Locate the cell with the specified text and output its (x, y) center coordinate. 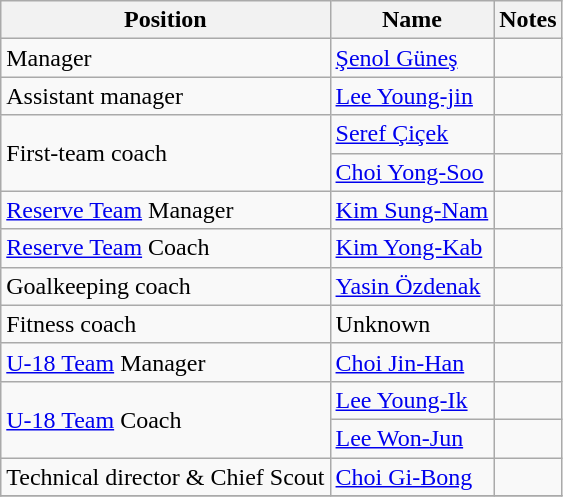
Position (166, 20)
Assistant manager (166, 96)
Kim Yong-Kab (412, 248)
Goalkeeping coach (166, 286)
First-team coach (166, 153)
Choi Gi-Bong (412, 477)
Technical director & Chief Scout (166, 477)
Yasin Özdenak (412, 286)
Choi Jin-Han (412, 362)
Choi Yong-Soo (412, 172)
Seref Çiçek (412, 134)
Notes (528, 20)
U-18 Team Coach (166, 419)
Şenol Güneş (412, 58)
Reserve Team Manager (166, 210)
Name (412, 20)
Lee Won-Jun (412, 438)
Reserve Team Coach (166, 248)
Fitness coach (166, 324)
Unknown (412, 324)
Lee Young-jin (412, 96)
Kim Sung-Nam (412, 210)
Lee Young-Ik (412, 400)
U-18 Team Manager (166, 362)
Manager (166, 58)
